Return [x, y] of the center of cell containing provided text 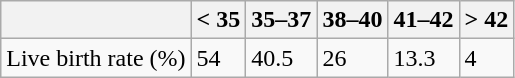
13.3 [424, 58]
54 [218, 58]
38–40 [352, 20]
Live birth rate (%) [96, 58]
26 [352, 58]
4 [486, 58]
41–42 [424, 20]
< 35 [218, 20]
40.5 [282, 58]
35–37 [282, 20]
> 42 [486, 20]
